Pinpoint the cell where the given text exists, returning its [x, y] midpoint coordinate. 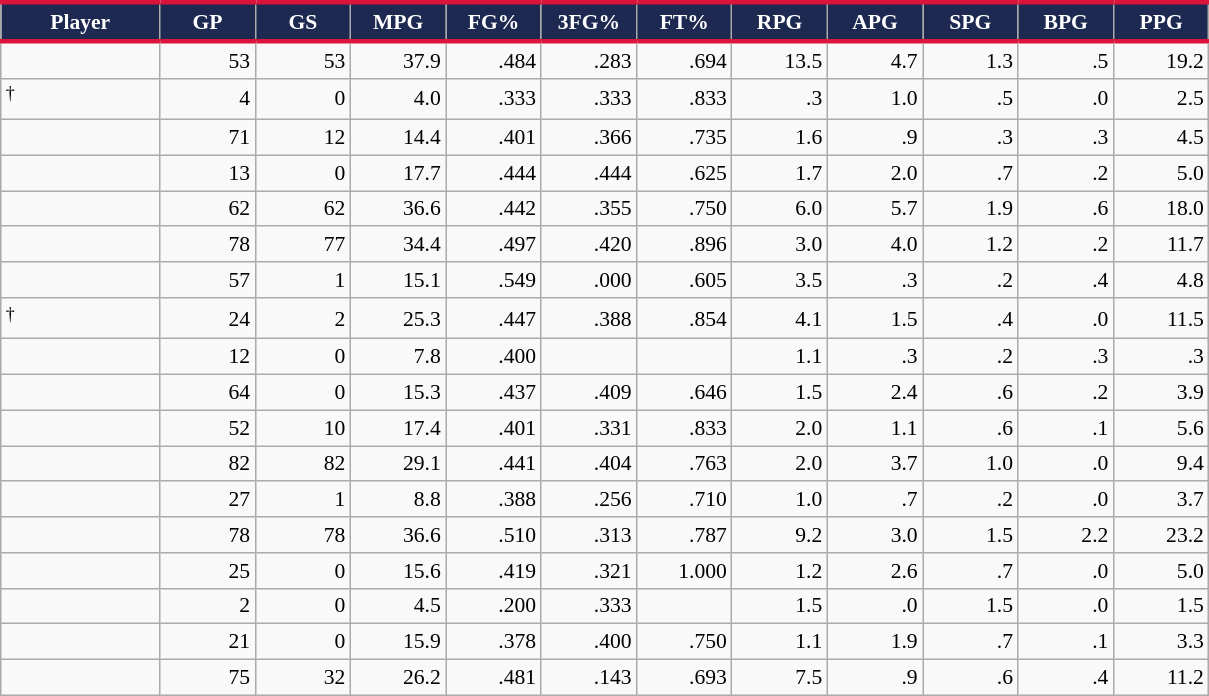
15.9 [398, 642]
23.2 [1161, 535]
25.3 [398, 318]
17.4 [398, 428]
.447 [494, 318]
.481 [494, 678]
4 [208, 98]
77 [302, 245]
64 [208, 393]
.404 [588, 464]
.256 [588, 500]
APG [874, 22]
14.4 [398, 138]
.646 [684, 393]
.366 [588, 138]
5.7 [874, 209]
1.7 [780, 173]
.625 [684, 173]
1.6 [780, 138]
.355 [588, 209]
21 [208, 642]
GP [208, 22]
MPG [398, 22]
Player [80, 22]
.143 [588, 678]
.763 [684, 464]
.710 [684, 500]
.442 [494, 209]
2.5 [1161, 98]
7.8 [398, 357]
.283 [588, 60]
.000 [588, 280]
2.6 [874, 571]
32 [302, 678]
.409 [588, 393]
26.2 [398, 678]
11.5 [1161, 318]
.497 [494, 245]
.484 [494, 60]
52 [208, 428]
6.0 [780, 209]
1.000 [684, 571]
8.8 [398, 500]
.313 [588, 535]
7.5 [780, 678]
18.0 [1161, 209]
2.2 [1066, 535]
.420 [588, 245]
1.3 [970, 60]
27 [208, 500]
2.4 [874, 393]
13 [208, 173]
34.4 [398, 245]
.896 [684, 245]
.331 [588, 428]
25 [208, 571]
.605 [684, 280]
11.2 [1161, 678]
RPG [780, 22]
.437 [494, 393]
4.8 [1161, 280]
FT% [684, 22]
71 [208, 138]
.787 [684, 535]
5.6 [1161, 428]
57 [208, 280]
10 [302, 428]
3.3 [1161, 642]
3.9 [1161, 393]
9.4 [1161, 464]
.694 [684, 60]
11.7 [1161, 245]
BPG [1066, 22]
24 [208, 318]
13.5 [780, 60]
4.7 [874, 60]
GS [302, 22]
PPG [1161, 22]
.510 [494, 535]
.419 [494, 571]
.854 [684, 318]
37.9 [398, 60]
17.7 [398, 173]
3.5 [780, 280]
.441 [494, 464]
.549 [494, 280]
29.1 [398, 464]
FG% [494, 22]
15.6 [398, 571]
SPG [970, 22]
19.2 [1161, 60]
3FG% [588, 22]
.200 [494, 607]
4.1 [780, 318]
75 [208, 678]
.378 [494, 642]
15.3 [398, 393]
.693 [684, 678]
.735 [684, 138]
.321 [588, 571]
15.1 [398, 280]
9.2 [780, 535]
